Locate the cell with the specified text and output its (X, Y) center coordinate. 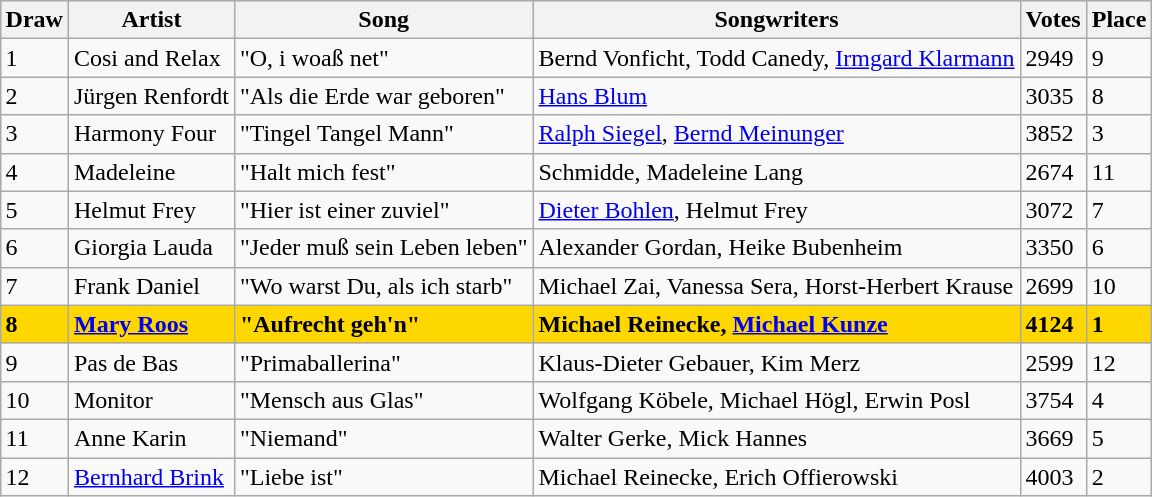
Klaus-Dieter Gebauer, Kim Merz (776, 362)
3852 (1053, 134)
3072 (1053, 210)
Frank Daniel (151, 286)
"Primaballerina" (384, 362)
Artist (151, 20)
"Aufrecht geh'n" (384, 324)
"Niemand" (384, 438)
2949 (1053, 58)
3035 (1053, 96)
Bernd Vonficht, Todd Canedy, Irmgard Klarmann (776, 58)
Michael Zai, Vanessa Sera, Horst-Herbert Krause (776, 286)
Monitor (151, 400)
Giorgia Lauda (151, 248)
Michael Reinecke, Michael Kunze (776, 324)
Ralph Siegel, Bernd Meinunger (776, 134)
"Wo warst Du, als ich starb" (384, 286)
Hans Blum (776, 96)
"Liebe ist" (384, 477)
Madeleine (151, 172)
Place (1119, 20)
Draw (34, 20)
"Als die Erde war geboren" (384, 96)
Helmut Frey (151, 210)
Michael Reinecke, Erich Offierowski (776, 477)
4124 (1053, 324)
Song (384, 20)
2599 (1053, 362)
"Halt mich fest" (384, 172)
"Tingel Tangel Mann" (384, 134)
"Hier ist einer zuviel" (384, 210)
Mary Roos (151, 324)
2699 (1053, 286)
3350 (1053, 248)
"Jeder muß sein Leben leben" (384, 248)
Songwriters (776, 20)
Jürgen Renfordt (151, 96)
2674 (1053, 172)
"O, i woaß net" (384, 58)
Pas de Bas (151, 362)
3669 (1053, 438)
Harmony Four (151, 134)
Cosi and Relax (151, 58)
Votes (1053, 20)
Anne Karin (151, 438)
"Mensch aus Glas" (384, 400)
3754 (1053, 400)
4003 (1053, 477)
Wolfgang Köbele, Michael Högl, Erwin Posl (776, 400)
Dieter Bohlen, Helmut Frey (776, 210)
Schmidde, Madeleine Lang (776, 172)
Bernhard Brink (151, 477)
Walter Gerke, Mick Hannes (776, 438)
Alexander Gordan, Heike Bubenheim (776, 248)
